Return the (X, Y) coordinate for the center point of the cell that contains the specified text.  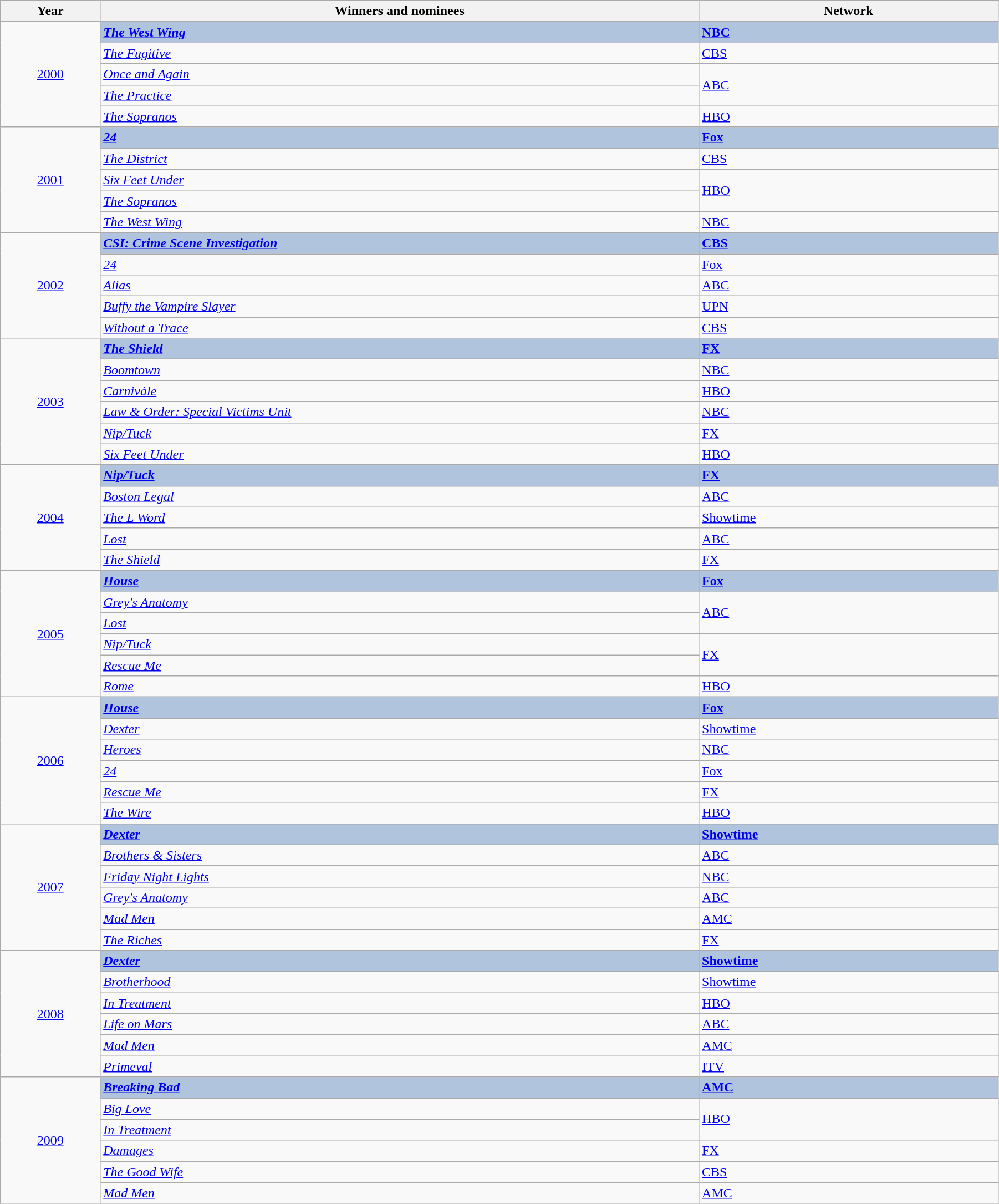
2008 (50, 1014)
Life on Mars (400, 1024)
Rome (400, 687)
Once and Again (400, 74)
Law & Order: Special Victims Unit (400, 412)
Buffy the Vampire Slayer (400, 307)
2000 (50, 74)
Breaking Bad (400, 1088)
Carnivàle (400, 391)
Damages (400, 1151)
Network (849, 11)
Primeval (400, 1066)
Brothers & Sisters (400, 855)
2009 (50, 1140)
CSI: Crime Scene Investigation (400, 243)
2007 (50, 887)
Year (50, 11)
The L Word (400, 517)
Brotherhood (400, 982)
The Good Wife (400, 1172)
Big Love (400, 1109)
2006 (50, 760)
Friday Night Lights (400, 876)
Alias (400, 286)
The District (400, 159)
2003 (50, 402)
The Fugitive (400, 53)
2001 (50, 180)
Without a Trace (400, 328)
2004 (50, 517)
Boomtown (400, 370)
Winners and nominees (400, 11)
The Wire (400, 813)
Heroes (400, 750)
Boston Legal (400, 496)
The Practice (400, 95)
The Riches (400, 940)
2005 (50, 633)
2002 (50, 285)
UPN (849, 307)
ITV (849, 1066)
